Return [X, Y] of the center of cell containing provided text 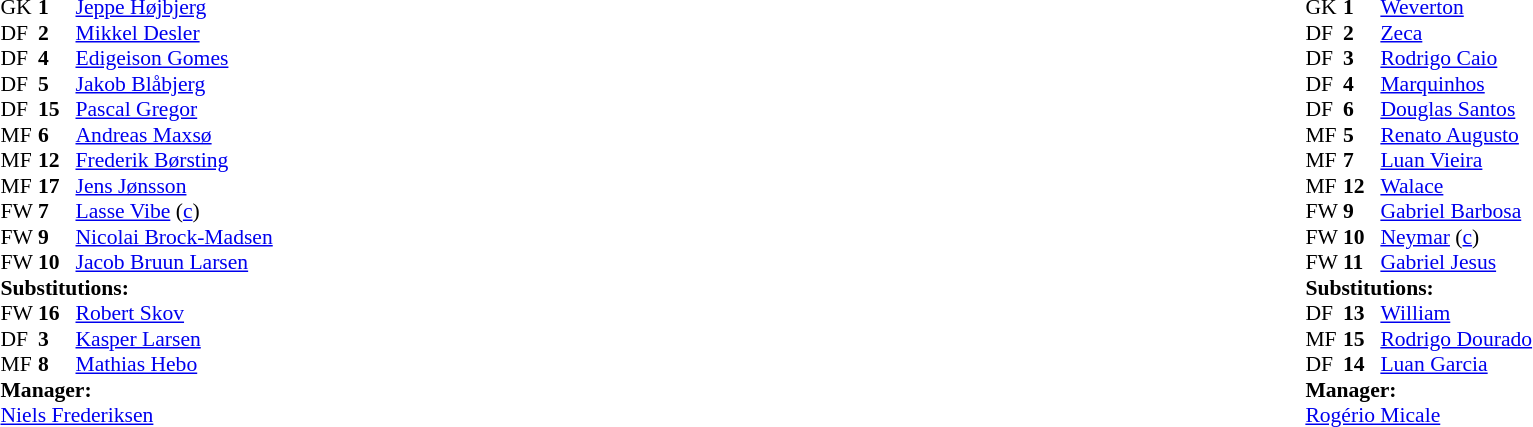
Andreas Maxsø [174, 135]
Nicolai Brock-Madsen [174, 237]
Mikkel Desler [174, 33]
11 [1362, 263]
Edigeison Gomes [174, 59]
16 [57, 313]
14 [1362, 365]
Gabriel Barbosa [1456, 211]
Luan Garcia [1456, 365]
Mathias Hebo [174, 365]
Renato Augusto [1456, 135]
Luan Vieira [1456, 161]
Pascal Gregor [174, 109]
Frederik Børsting [174, 161]
Neymar (c) [1456, 237]
William [1456, 313]
Zeca [1456, 33]
Jacob Bruun Larsen [174, 263]
Lasse Vibe (c) [174, 211]
Jakob Blåbjerg [174, 84]
Walace [1456, 186]
Robert Skov [174, 313]
Douglas Santos [1456, 109]
Rodrigo Caio [1456, 59]
Kasper Larsen [174, 339]
Rodrigo Dourado [1456, 339]
Gabriel Jesus [1456, 263]
17 [57, 186]
Jens Jønsson [174, 186]
Marquinhos [1456, 84]
13 [1362, 313]
8 [57, 365]
